Output the [x, y] coordinate of the center of the cell containing the given text.  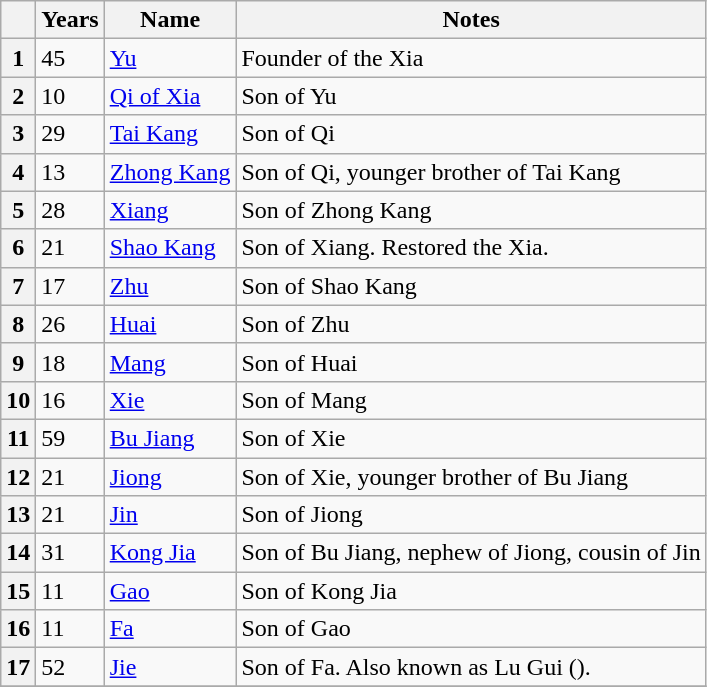
5 [18, 210]
2 [18, 96]
Xie [170, 400]
Mang [170, 362]
1 [18, 58]
Son of Zhu [471, 324]
Son of Zhong Kang [471, 210]
45 [70, 58]
Son of Bu Jiang, nephew of Jiong, cousin of Jin [471, 553]
Son of Jiong [471, 515]
Son of Xie, younger brother of Bu Jiang [471, 477]
Son of Huai [471, 362]
15 [18, 591]
Fa [170, 629]
29 [70, 134]
Son of Xiang. Restored the Xia. [471, 248]
26 [70, 324]
14 [18, 553]
Shao Kang [170, 248]
Son of Gao [471, 629]
3 [18, 134]
Son of Yu [471, 96]
59 [70, 438]
8 [18, 324]
Yu [170, 58]
Gao [170, 591]
Jie [170, 667]
Huai [170, 324]
28 [70, 210]
Son of Qi [471, 134]
Notes [471, 20]
4 [18, 172]
Son of Shao Kang [471, 286]
Jiong [170, 477]
12 [18, 477]
18 [70, 362]
Son of Kong Jia [471, 591]
Xiang [170, 210]
Qi of Xia [170, 96]
6 [18, 248]
Jin [170, 515]
Son of Fa. Also known as Lu Gui (). [471, 667]
52 [70, 667]
9 [18, 362]
7 [18, 286]
Name [170, 20]
Years [70, 20]
Son of Xie [471, 438]
31 [70, 553]
Son of Qi, younger brother of Tai Kang [471, 172]
Zhong Kang [170, 172]
Kong Jia [170, 553]
Zhu [170, 286]
Founder of the Xia [471, 58]
Son of Mang [471, 400]
Tai Kang [170, 134]
Bu Jiang [170, 438]
